Provide the [X, Y] coordinate of the cell's center where the given text is located.  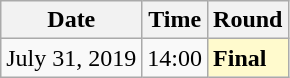
July 31, 2019 [72, 58]
Time [175, 20]
14:00 [175, 58]
Date [72, 20]
Round [248, 20]
Final [248, 58]
